For the text-containing cell, return its midpoint in [X, Y] coordinate format. 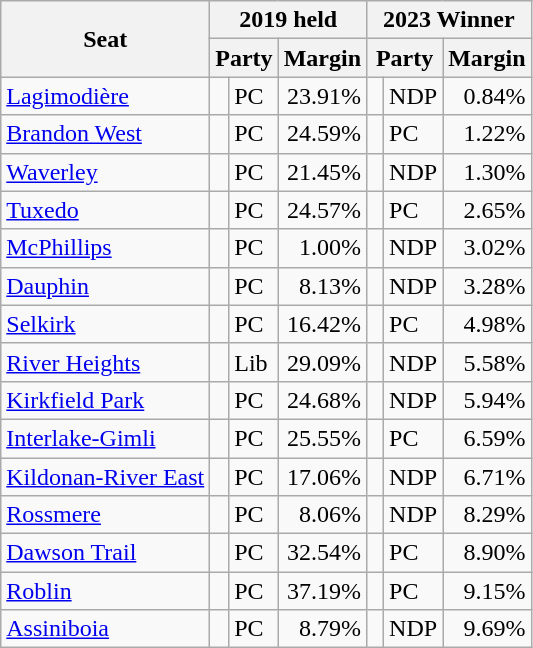
Brandon West [106, 134]
River Heights [106, 362]
37.19% [322, 591]
8.06% [322, 515]
Rossmere [106, 515]
Kildonan-River East [106, 477]
McPhillips [106, 248]
1.00% [322, 248]
8.79% [322, 629]
9.69% [487, 629]
2.65% [487, 210]
23.91% [322, 96]
1.22% [487, 134]
Selkirk [106, 324]
Dauphin [106, 286]
24.68% [322, 400]
Lib [254, 362]
Dawson Trail [106, 553]
16.42% [322, 324]
6.71% [487, 477]
Tuxedo [106, 210]
0.84% [487, 96]
6.59% [487, 438]
5.94% [487, 400]
Waverley [106, 172]
29.09% [322, 362]
4.98% [487, 324]
2019 held [288, 20]
5.58% [487, 362]
3.02% [487, 248]
Kirkfield Park [106, 400]
24.59% [322, 134]
Assiniboia [106, 629]
24.57% [322, 210]
17.06% [322, 477]
25.55% [322, 438]
3.28% [487, 286]
1.30% [487, 172]
8.29% [487, 515]
9.15% [487, 591]
32.54% [322, 553]
8.90% [487, 553]
Lagimodière [106, 96]
Seat [106, 39]
8.13% [322, 286]
2023 Winner [450, 20]
Interlake-Gimli [106, 438]
21.45% [322, 172]
Roblin [106, 591]
